Scan for the cell matching the given text and deliver its (X, Y) coordinate at center. 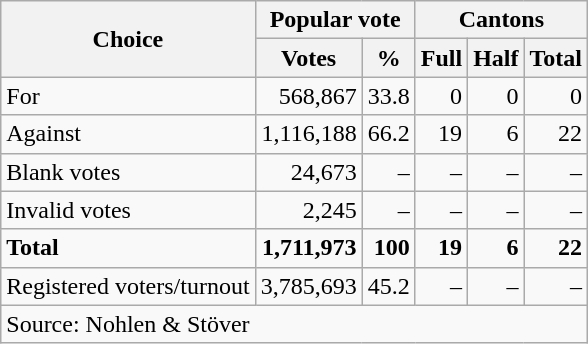
45.2 (388, 286)
100 (388, 248)
1,116,188 (308, 134)
Votes (308, 58)
Popular vote (335, 20)
66.2 (388, 134)
Source: Nohlen & Stöver (294, 324)
2,245 (308, 210)
Cantons (501, 20)
3,785,693 (308, 286)
24,673 (308, 172)
Registered voters/turnout (128, 286)
1,711,973 (308, 248)
Half (496, 58)
Full (441, 58)
Against (128, 134)
For (128, 96)
Choice (128, 39)
Invalid votes (128, 210)
568,867 (308, 96)
33.8 (388, 96)
Blank votes (128, 172)
% (388, 58)
